Return (x, y) of the center of cell containing provided text 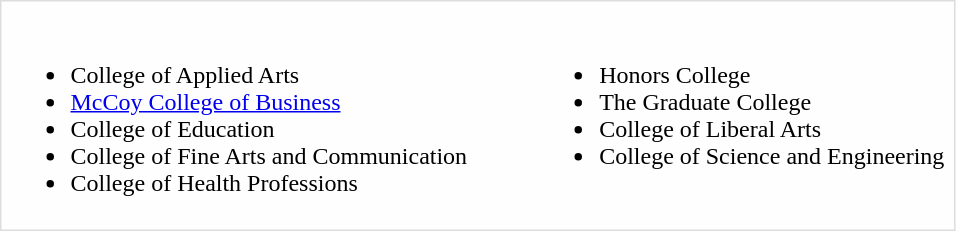
College of Applied ArtsMcCoy College of BusinessCollege of EducationCollege of Fine Arts and CommunicationCollege of Health Professions (239, 116)
Honors CollegeThe Graduate CollegeCollege of Liberal ArtsCollege of Science and Engineering (742, 102)
